Return the [x, y] coordinate for the center point of the cell that contains the specified text.  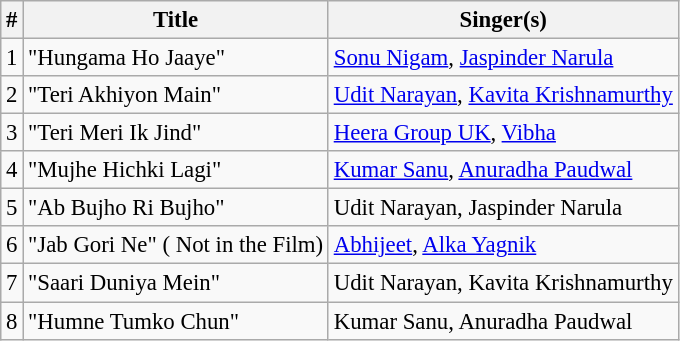
Sonu Nigam, Jaspinder Narula [503, 58]
Abhijeet, Alka Yagnik [503, 245]
"Mujhe Hichki Lagi" [176, 170]
# [12, 20]
"Hungama Ho Jaaye" [176, 58]
1 [12, 58]
Title [176, 20]
7 [12, 283]
"Jab Gori Ne" ( Not in the Film) [176, 245]
"Teri Meri Ik Jind" [176, 133]
8 [12, 321]
5 [12, 208]
Singer(s) [503, 20]
"Humne Tumko Chun" [176, 321]
"Saari Duniya Mein" [176, 283]
"Ab Bujho Ri Bujho" [176, 208]
6 [12, 245]
4 [12, 170]
"Teri Akhiyon Main" [176, 95]
Udit Narayan, Jaspinder Narula [503, 208]
3 [12, 133]
Heera Group UK, Vibha [503, 133]
2 [12, 95]
